Return the [x, y] coordinate for the center point of the cell that contains the specified text.  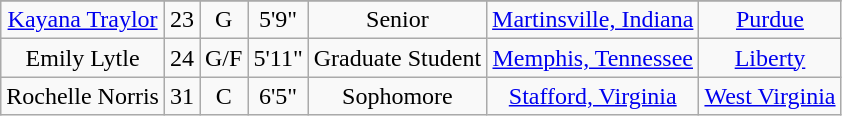
Memphis, Tennessee [593, 58]
West Virginia [770, 96]
G [224, 20]
Kayana Traylor [83, 20]
Stafford, Virginia [593, 96]
Purdue [770, 20]
24 [182, 58]
Martinsville, Indiana [593, 20]
Graduate Student [397, 58]
G/F [224, 58]
Liberty [770, 58]
Rochelle Norris [83, 96]
Sophomore [397, 96]
Emily Lytle [83, 58]
31 [182, 96]
Senior [397, 20]
6'5" [278, 96]
5'11" [278, 58]
5'9" [278, 20]
23 [182, 20]
C [224, 96]
